From the cell containing the given text, extract its center point as [x, y] coordinate. 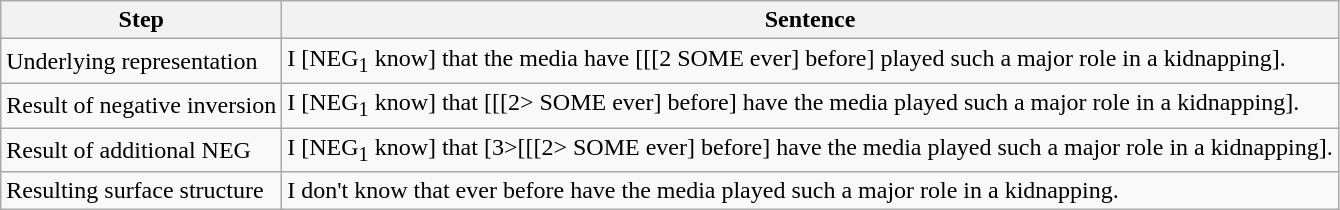
I [NEG1 know] that [[[2> SOME ever] before] have the media played such a major role in a kidnapping]. [810, 105]
I [NEG1 know] that the media have [[[2 SOME ever] before] played such a major role in a kidnapping]. [810, 61]
Sentence [810, 20]
Result of additional NEG [142, 150]
Result of negative inversion [142, 105]
Step [142, 20]
Underlying representation [142, 61]
Resulting surface structure [142, 191]
I don't know that ever before have the media played such a major role in a kidnapping. [810, 191]
I [NEG1 know] that [3>[[[2> SOME ever] before] have the media played such a major role in a kidnapping]. [810, 150]
